For the text-containing cell, return its midpoint in (X, Y) coordinate format. 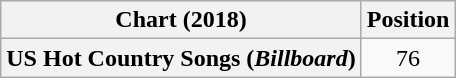
Position (408, 20)
76 (408, 58)
US Hot Country Songs (Billboard) (181, 58)
Chart (2018) (181, 20)
